Determine the [x, y] coordinate at the center of the cell enclosing the given text.  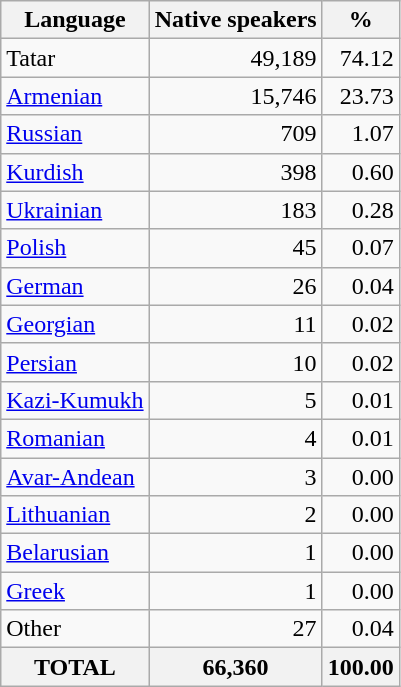
2 [236, 515]
0.60 [360, 172]
15,746 [236, 96]
5 [236, 400]
Armenian [75, 96]
Kazi-Kumukh [75, 400]
398 [236, 172]
Ukrainian [75, 210]
1.07 [360, 134]
TOTAL [75, 667]
3 [236, 477]
Tatar [75, 58]
Belarusian [75, 553]
49,189 [236, 58]
Georgian [75, 324]
4 [236, 438]
45 [236, 248]
% [360, 20]
74.12 [360, 58]
Other [75, 629]
Avar-Andean [75, 477]
Persian [75, 362]
11 [236, 324]
100.00 [360, 667]
Lithuanian [75, 515]
26 [236, 286]
27 [236, 629]
66,360 [236, 667]
709 [236, 134]
Language [75, 20]
German [75, 286]
Native speakers [236, 20]
10 [236, 362]
Kurdish [75, 172]
0.28 [360, 210]
23.73 [360, 96]
183 [236, 210]
Russian [75, 134]
Polish [75, 248]
Greek [75, 591]
0.07 [360, 248]
Romanian [75, 438]
